Identify which cell holds the provided text, then report its [x, y] central coordinate. 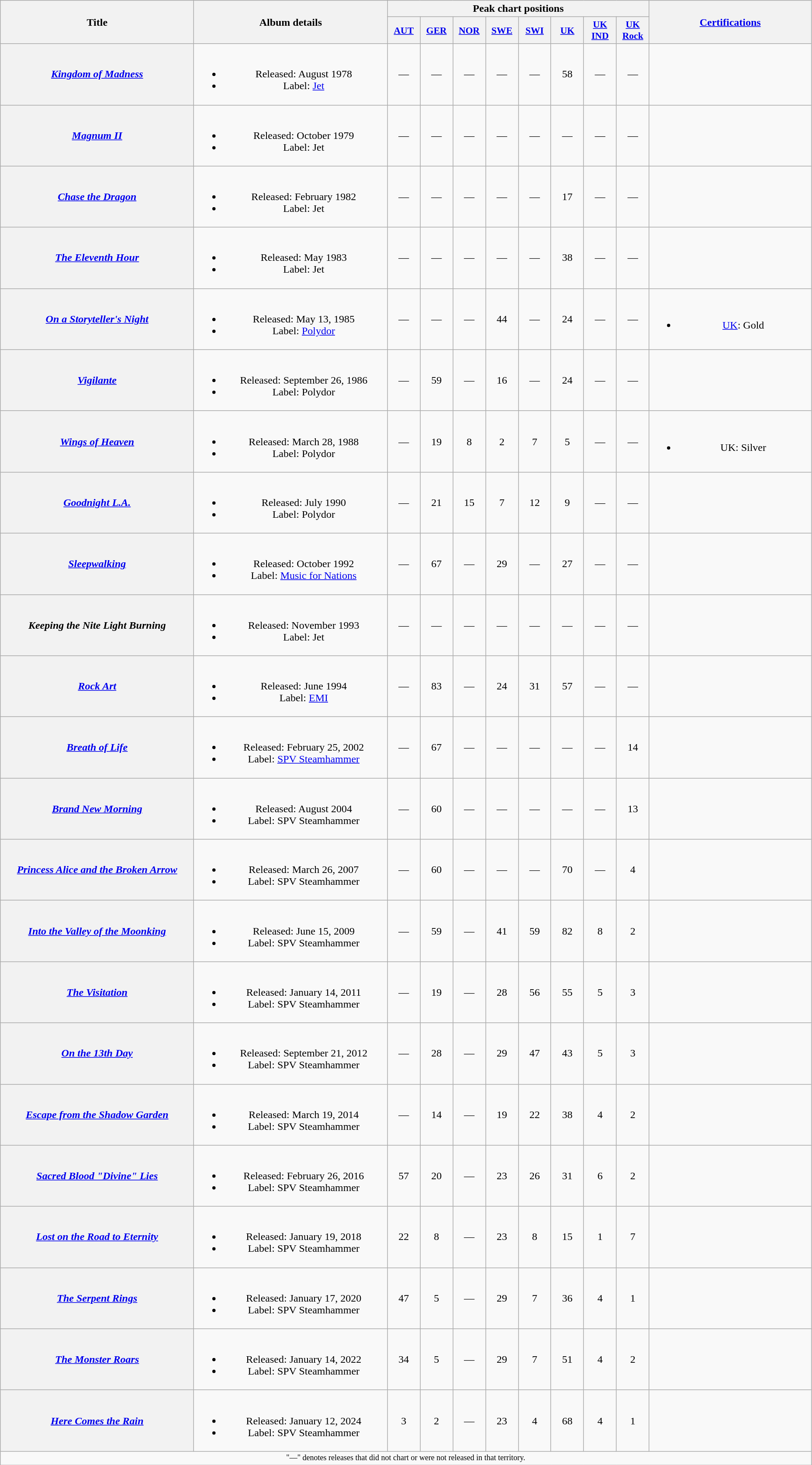
Kingdom of Madness [97, 74]
Goodnight L.A. [97, 502]
Brand New Morning [97, 809]
Here Comes the Rain [97, 1420]
Released: September 26, 1986Label: Polydor [291, 380]
55 [567, 992]
Certifications [730, 22]
SWE [502, 31]
56 [535, 992]
UK: Silver [730, 441]
Released: June 1994Label: EMI [291, 686]
Released: February 25, 2002Label: SPV Steamhammer [291, 748]
Released: January 17, 2020Label: SPV Steamhammer [291, 1298]
The Visitation [97, 992]
Sacred Blood "Divine" Lies [97, 1176]
On a Storyteller's Night [97, 319]
Released: November 1993Label: Jet [291, 625]
43 [567, 1053]
Rock Art [97, 686]
Princess Alice and the Broken Arrow [97, 870]
13 [632, 809]
Released: September 21, 2012Label: SPV Steamhammer [291, 1053]
Released: January 14, 2022Label: SPV Steamhammer [291, 1359]
21 [437, 502]
Sleepwalking [97, 564]
Released: January 12, 2024Label: SPV Steamhammer [291, 1420]
Released: October 1992Label: Music for Nations [291, 564]
34 [404, 1359]
27 [567, 564]
SWI [535, 31]
Released: January 14, 2011Label: SPV Steamhammer [291, 992]
UK Rock [632, 31]
17 [567, 197]
Peak chart positions [518, 9]
"—" denotes releases that did not chart or were not released in that territory. [406, 1458]
44 [502, 319]
Released: May 13, 1985Label: Polydor [291, 319]
Released: March 28, 1988Label: Polydor [291, 441]
36 [567, 1298]
Released: June 15, 2009Label: SPV Steamhammer [291, 931]
Released: August 1978Label: Jet [291, 74]
Released: March 19, 2014Label: SPV Steamhammer [291, 1115]
Released: October 1979Label: Jet [291, 135]
12 [535, 502]
On the 13th Day [97, 1053]
UK IND [600, 31]
Vigilante [97, 380]
41 [502, 931]
Wings of Heaven [97, 441]
26 [535, 1176]
Into the Valley of the Moonking [97, 931]
Released: July 1990Label: Polydor [291, 502]
51 [567, 1359]
Released: January 19, 2018Label: SPV Steamhammer [291, 1237]
The Eleventh Hour [97, 258]
9 [567, 502]
20 [437, 1176]
Released: August 2004Label: SPV Steamhammer [291, 809]
68 [567, 1420]
82 [567, 931]
Chase the Dragon [97, 197]
UK [567, 31]
Released: March 26, 2007Label: SPV Steamhammer [291, 870]
Magnum II [97, 135]
Released: February 26, 2016Label: SPV Steamhammer [291, 1176]
The Monster Roars [97, 1359]
Album details [291, 22]
Breath of Life [97, 748]
Released: February 1982Label: Jet [291, 197]
Escape from the Shadow Garden [97, 1115]
83 [437, 686]
NOR [469, 31]
6 [600, 1176]
70 [567, 870]
UK: Gold [730, 319]
GER [437, 31]
AUT [404, 31]
The Serpent Rings [97, 1298]
Keeping the Nite Light Burning [97, 625]
Lost on the Road to Eternity [97, 1237]
16 [502, 380]
58 [567, 74]
Title [97, 22]
Released: May 1983Label: Jet [291, 258]
